Determine the [x, y] coordinate at the center of the cell enclosing the given text.  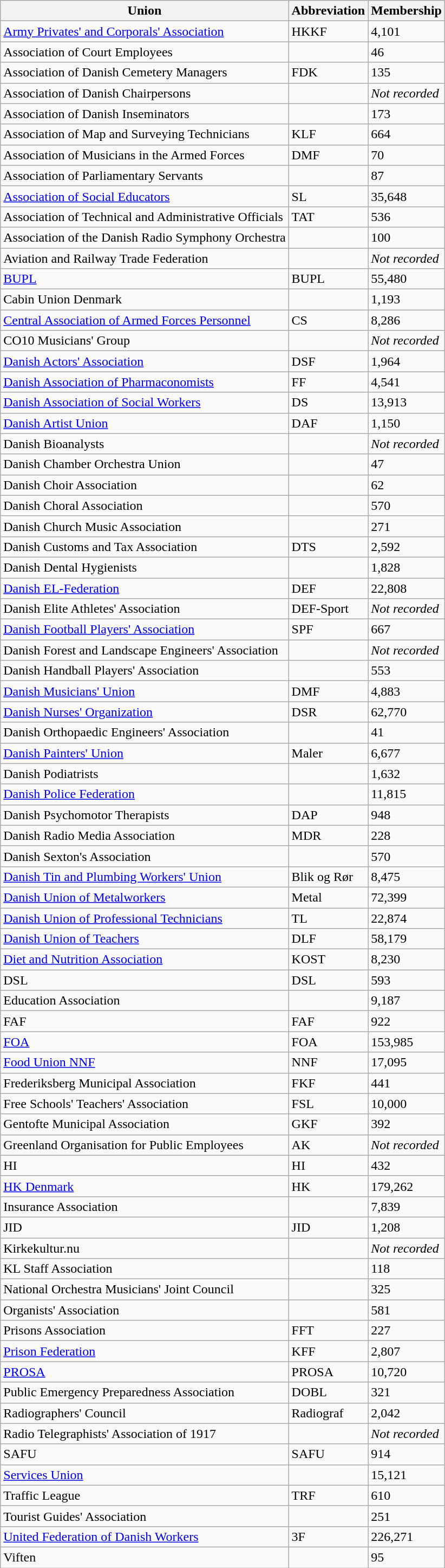
Education Association [145, 1001]
432 [407, 1165]
CS [328, 320]
Danish Artist Union [145, 423]
179,262 [407, 1186]
HK Denmark [145, 1186]
DSR [328, 712]
Danish Actors' Association [145, 361]
Radiograf [328, 1413]
GKF [328, 1124]
8,230 [407, 960]
KFF [328, 1351]
Danish Association of Pharmaconomists [145, 382]
MDR [328, 835]
914 [407, 1454]
Danish Musicians' Union [145, 691]
664 [407, 134]
593 [407, 980]
Association of Court Employees [145, 52]
KOST [328, 960]
13,913 [407, 403]
FFT [328, 1331]
Danish EL-Federation [145, 588]
17,095 [407, 1062]
Insurance Association [145, 1207]
10,000 [407, 1104]
TRF [328, 1495]
1,208 [407, 1227]
1,150 [407, 423]
NNF [328, 1062]
22,874 [407, 918]
Danish Nurses' Organization [145, 712]
62,770 [407, 712]
948 [407, 815]
Gentofte Municipal Association [145, 1124]
Danish Association of Social Workers [145, 403]
Danish Handball Players' Association [145, 671]
Radiographers' Council [145, 1413]
610 [407, 1495]
Danish Union of Professional Technicians [145, 918]
321 [407, 1392]
Greenland Organisation for Public Employees [145, 1145]
8,475 [407, 877]
9,187 [407, 1001]
2,042 [407, 1413]
FF [328, 382]
Prisons Association [145, 1331]
226,271 [407, 1537]
KLF [328, 134]
Association of Danish Inseminators [145, 114]
325 [407, 1290]
58,179 [407, 939]
70 [407, 155]
SPF [328, 630]
667 [407, 630]
553 [407, 671]
TAT [328, 217]
FSL [328, 1104]
Frederiksberg Municipal Association [145, 1083]
Danish Dental Hygienists [145, 567]
11,815 [407, 794]
2,592 [407, 547]
Association of Musicians in the Armed Forces [145, 155]
536 [407, 217]
Abbreviation [328, 11]
72,399 [407, 897]
HKKF [328, 31]
7,839 [407, 1207]
United Federation of Danish Workers [145, 1537]
Association of Map and Surveying Technicians [145, 134]
National Orchestra Musicians' Joint Council [145, 1290]
Danish Tin and Plumbing Workers' Union [145, 877]
Membership [407, 11]
Danish Bioanalysts [145, 444]
Metal [328, 897]
HK [328, 1186]
41 [407, 733]
118 [407, 1269]
922 [407, 1021]
Danish Chamber Orchestra Union [145, 464]
Danish Painters' Union [145, 753]
Traffic League [145, 1495]
4,541 [407, 382]
251 [407, 1516]
Association of Danish Cemetery Managers [145, 73]
4,101 [407, 31]
1,632 [407, 774]
Danish Podiatrists [145, 774]
Association of the Danish Radio Symphony Orchestra [145, 237]
271 [407, 526]
DS [328, 403]
173 [407, 114]
35,648 [407, 196]
55,480 [407, 279]
DEF-Sport [328, 609]
87 [407, 176]
FKF [328, 1083]
441 [407, 1083]
Danish Choir Association [145, 485]
Danish Forest and Landscape Engineers' Association [145, 650]
Food Union NNF [145, 1062]
10,720 [407, 1372]
Association of Social Educators [145, 196]
Maler [328, 753]
Danish Sexton's Association [145, 856]
TL [328, 918]
Danish Union of Teachers [145, 939]
SL [328, 196]
Danish Football Players' Association [145, 630]
392 [407, 1124]
3F [328, 1537]
DTS [328, 547]
Radio Telegraphists' Association of 1917 [145, 1434]
47 [407, 464]
22,808 [407, 588]
Danish Customs and Tax Association [145, 547]
CO10 Musicians' Group [145, 341]
Blik og Rør [328, 877]
1,193 [407, 300]
DSF [328, 361]
Prison Federation [145, 1351]
Kirkekultur.nu [145, 1248]
4,883 [407, 691]
DLF [328, 939]
228 [407, 835]
Danish Psychomotor Therapists [145, 815]
Association of Parliamentary Servants [145, 176]
AK [328, 1145]
153,985 [407, 1042]
Danish Radio Media Association [145, 835]
Danish Elite Athletes' Association [145, 609]
Association of Danish Chairpersons [145, 93]
Free Schools' Teachers' Association [145, 1104]
6,677 [407, 753]
8,286 [407, 320]
1,828 [407, 567]
Army Privates' and Corporals' Association [145, 31]
Danish Union of Metalworkers [145, 897]
Danish Police Federation [145, 794]
Viften [145, 1557]
581 [407, 1310]
KL Staff Association [145, 1269]
DAP [328, 815]
Public Emergency Preparedness Association [145, 1392]
Danish Orthopaedic Engineers' Association [145, 733]
Services Union [145, 1475]
46 [407, 52]
227 [407, 1331]
2,807 [407, 1351]
DOBL [328, 1392]
Aviation and Railway Trade Federation [145, 258]
Danish Church Music Association [145, 526]
100 [407, 237]
Danish Choral Association [145, 506]
62 [407, 485]
Association of Technical and Administrative Officials [145, 217]
135 [407, 73]
Central Association of Armed Forces Personnel [145, 320]
15,121 [407, 1475]
FDK [328, 73]
DEF [328, 588]
1,964 [407, 361]
Cabin Union Denmark [145, 300]
95 [407, 1557]
Tourist Guides' Association [145, 1516]
Organists' Association [145, 1310]
Diet and Nutrition Association [145, 960]
DAF [328, 423]
Union [145, 11]
